Extract the [X, Y] coordinate from the center of the cell holding the provided text.  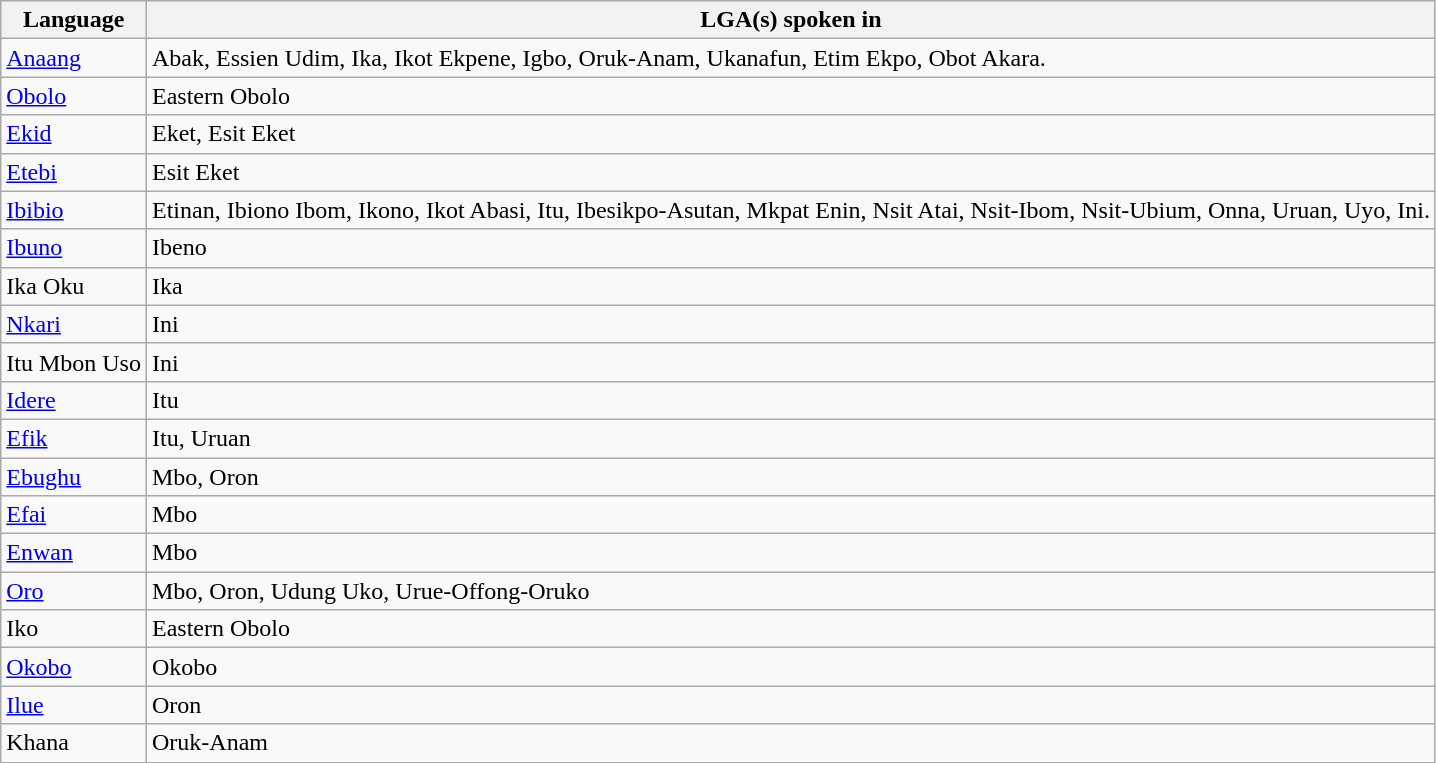
Itu, Uruan [790, 438]
Oron [790, 705]
Anaang [74, 58]
Mbo, Oron [790, 477]
Nkari [74, 324]
Itu Mbon Uso [74, 362]
Efai [74, 515]
Eket, Esit Eket [790, 134]
Itu [790, 400]
Ibuno [74, 248]
Ibeno [790, 248]
Ika Oku [74, 286]
Ika [790, 286]
Etebi [74, 172]
Ibibio [74, 210]
Idere [74, 400]
Khana [74, 743]
Oruk-Anam [790, 743]
Etinan, Ibiono Ibom, Ikono, Ikot Abasi, Itu, Ibesikpo-Asutan, Mkpat Enin, Nsit Atai, Nsit-Ibom, Nsit-Ubium, Onna, Uruan, Uyo, Ini. [790, 210]
Enwan [74, 553]
Obolo [74, 96]
Mbo, Oron, Udung Uko, Urue-Offong-Oruko [790, 591]
Ilue [74, 705]
Ekid [74, 134]
Ebughu [74, 477]
Iko [74, 629]
Language [74, 20]
Oro [74, 591]
Esit Eket [790, 172]
Abak, Essien Udim, Ika, Ikot Ekpene, Igbo, Oruk-Anam, Ukanafun, Etim Ekpo, Obot Akara. [790, 58]
LGA(s) spoken in [790, 20]
Efik [74, 438]
